Locate the cell with the specified text and output its (x, y) center coordinate. 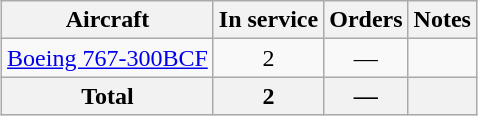
Total (108, 96)
Notes (442, 20)
Boeing 767-300BCF (108, 58)
In service (268, 20)
Aircraft (108, 20)
Orders (366, 20)
